For the text-containing cell, return its midpoint in [X, Y] coordinate format. 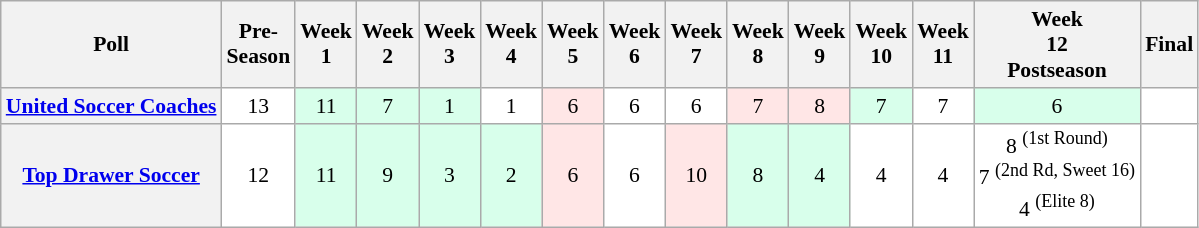
10 [696, 175]
Poll [112, 44]
3 [450, 175]
13 [259, 106]
Top Drawer Soccer [112, 175]
Week1 [326, 44]
2 [511, 175]
12 [259, 175]
United Soccer Coaches [112, 106]
Pre-Season [259, 44]
Week8 [758, 44]
9 [388, 175]
Week7 [696, 44]
8 (1st Round) 7 (2nd Rd, Sweet 16) 4 (Elite 8) [1057, 175]
Week9 [820, 44]
Week10 [881, 44]
Week12Postseason [1057, 44]
Final [1169, 44]
Week3 [450, 44]
Week4 [511, 44]
Week2 [388, 44]
Week6 [635, 44]
Week5 [573, 44]
Week11 [943, 44]
